Detect which cell encompasses the target text, then output its (X, Y) center coordinate. 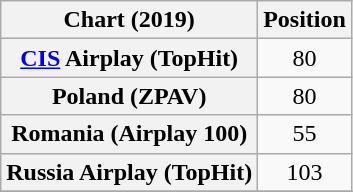
Position (305, 20)
Russia Airplay (TopHit) (130, 172)
103 (305, 172)
CIS Airplay (TopHit) (130, 58)
Poland (ZPAV) (130, 96)
55 (305, 134)
Chart (2019) (130, 20)
Romania (Airplay 100) (130, 134)
